Find where the given text appears and provide that cell's center as [x, y] coordinate. 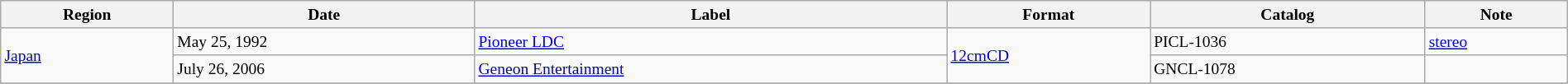
May 25, 1992 [324, 41]
12cmCD [1049, 56]
GNCL-1078 [1288, 69]
Note [1496, 15]
Pioneer LDC [711, 41]
Date [324, 15]
stereo [1496, 41]
July 26, 2006 [324, 69]
PICL-1036 [1288, 41]
Japan [88, 56]
Geneon Entertainment [711, 69]
Label [711, 15]
Format [1049, 15]
Region [88, 15]
Catalog [1288, 15]
